Locate the cell with the specified text and output its (x, y) center coordinate. 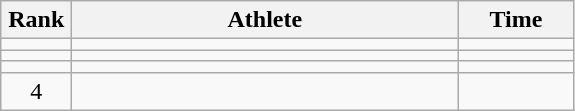
Athlete (265, 20)
4 (36, 91)
Time (516, 20)
Rank (36, 20)
